Detect which cell encompasses the target text, then output its (X, Y) center coordinate. 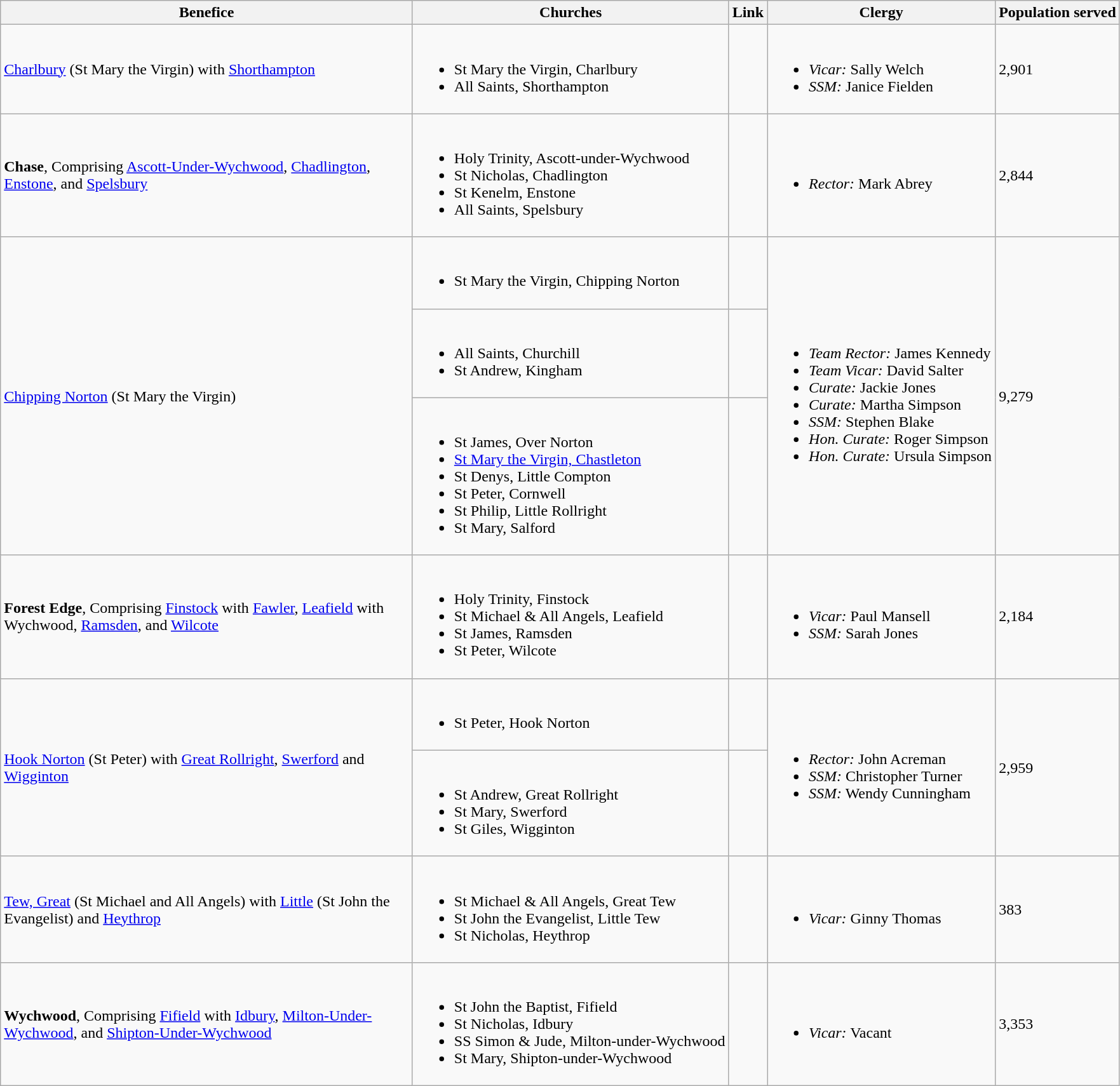
Vicar: Sally WelchSSM: Janice Fielden (882, 69)
Wychwood, Comprising Fifield with Idbury, Milton-Under-Wychwood, and Shipton-Under-Wychwood (207, 1024)
Chipping Norton (St Mary the Virgin) (207, 396)
St Mary the Virgin, Chipping Norton (570, 273)
St Michael & All Angels, Great TewSt John the Evangelist, Little TewSt Nicholas, Heythrop (570, 909)
Rector: John AcremanSSM: Christopher TurnerSSM: Wendy Cunningham (882, 767)
Vicar: Paul MansellSSM: Sarah Jones (882, 617)
Vicar: Ginny Thomas (882, 909)
St James, Over NortonSt Mary the Virgin, ChastletonSt Denys, Little ComptonSt Peter, CornwellSt Philip, Little RollrightSt Mary, Salford (570, 476)
St John the Baptist, FifieldSt Nicholas, IdburySS Simon & Jude, Milton-under-WychwoodSt Mary, Shipton-under-Wychwood (570, 1024)
Holy Trinity, Ascott-under-WychwoodSt Nicholas, ChadlingtonSt Kenelm, EnstoneAll Saints, Spelsbury (570, 175)
Link (748, 13)
2,184 (1058, 617)
Population served (1058, 13)
St Mary the Virgin, CharlburyAll Saints, Shorthampton (570, 69)
Tew, Great (St Michael and All Angels) with Little (St John the Evangelist) and Heythrop (207, 909)
9,279 (1058, 396)
2,901 (1058, 69)
Hook Norton (St Peter) with Great Rollright, Swerford and Wigginton (207, 767)
St Andrew, Great RollrightSt Mary, SwerfordSt Giles, Wigginton (570, 803)
2,959 (1058, 767)
St Peter, Hook Norton (570, 714)
3,353 (1058, 1024)
Benefice (207, 13)
Vicar: Vacant (882, 1024)
Chase, Comprising Ascott-Under-Wychwood, Chadlington, Enstone, and Spelsbury (207, 175)
383 (1058, 909)
Holy Trinity, FinstockSt Michael & All Angels, LeafieldSt James, RamsdenSt Peter, Wilcote (570, 617)
Charlbury (St Mary the Virgin) with Shorthampton (207, 69)
Rector: Mark Abrey (882, 175)
All Saints, ChurchillSt Andrew, Kingham (570, 353)
Forest Edge, Comprising Finstock with Fawler, Leafield with Wychwood, Ramsden, and Wilcote (207, 617)
2,844 (1058, 175)
Clergy (882, 13)
Churches (570, 13)
